Provide the [x, y] coordinate of the cell's center where the given text is located.  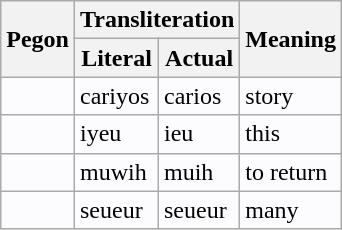
Actual [198, 58]
Pegon [38, 39]
Literal [116, 58]
story [291, 96]
Transliteration [156, 20]
cariyos [116, 96]
carios [198, 96]
this [291, 134]
Meaning [291, 39]
ieu [198, 134]
many [291, 210]
iyeu [116, 134]
muih [198, 172]
muwih [116, 172]
to return [291, 172]
